Provide the [X, Y] coordinate of the cell's center where the given text is located.  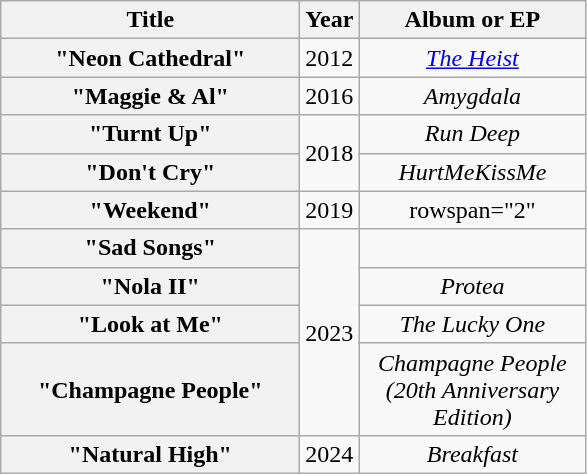
"Sad Songs" [150, 248]
2023 [330, 332]
"Weekend" [150, 210]
"Maggie & Al" [150, 96]
Album or EP [472, 20]
rowspan="2" [472, 210]
Champagne People (20th Anniversary Edition) [472, 389]
"Neon Cathedral" [150, 58]
"Nola II" [150, 286]
Breakfast [472, 454]
Year [330, 20]
"Champagne People" [150, 389]
2024 [330, 454]
Amygdala [472, 96]
The Heist [472, 58]
Protea [472, 286]
"Natural High" [150, 454]
Run Deep [472, 134]
The Lucky One [472, 324]
2016 [330, 96]
"Don't Cry" [150, 172]
"Look at Me" [150, 324]
2018 [330, 153]
2019 [330, 210]
HurtMeKissMe [472, 172]
"Turnt Up" [150, 134]
Title [150, 20]
2012 [330, 58]
